Locate the cell with the specified text and output its [x, y] center coordinate. 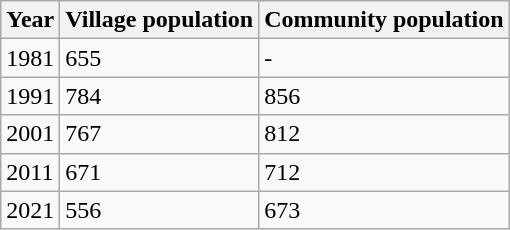
2001 [30, 134]
655 [160, 58]
856 [384, 96]
Village population [160, 20]
812 [384, 134]
673 [384, 210]
767 [160, 134]
- [384, 58]
712 [384, 172]
784 [160, 96]
Year [30, 20]
1991 [30, 96]
671 [160, 172]
2021 [30, 210]
Community population [384, 20]
2011 [30, 172]
1981 [30, 58]
556 [160, 210]
